Pinpoint the cell where the given text exists, returning its (x, y) midpoint coordinate. 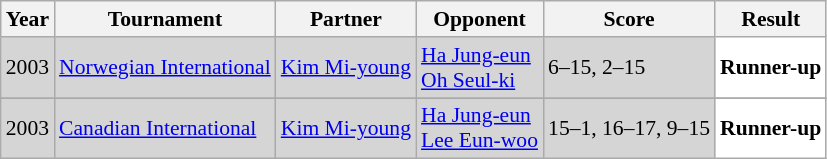
Year (28, 19)
Opponent (480, 19)
Partner (346, 19)
6–15, 2–15 (629, 68)
Tournament (165, 19)
Result (770, 19)
Norwegian International (165, 68)
Ha Jung-eun Lee Eun-woo (480, 128)
Score (629, 19)
Canadian International (165, 128)
15–1, 16–17, 9–15 (629, 128)
Ha Jung-eun Oh Seul-ki (480, 68)
